Find where the given text appears and provide that cell's center as (X, Y) coordinate. 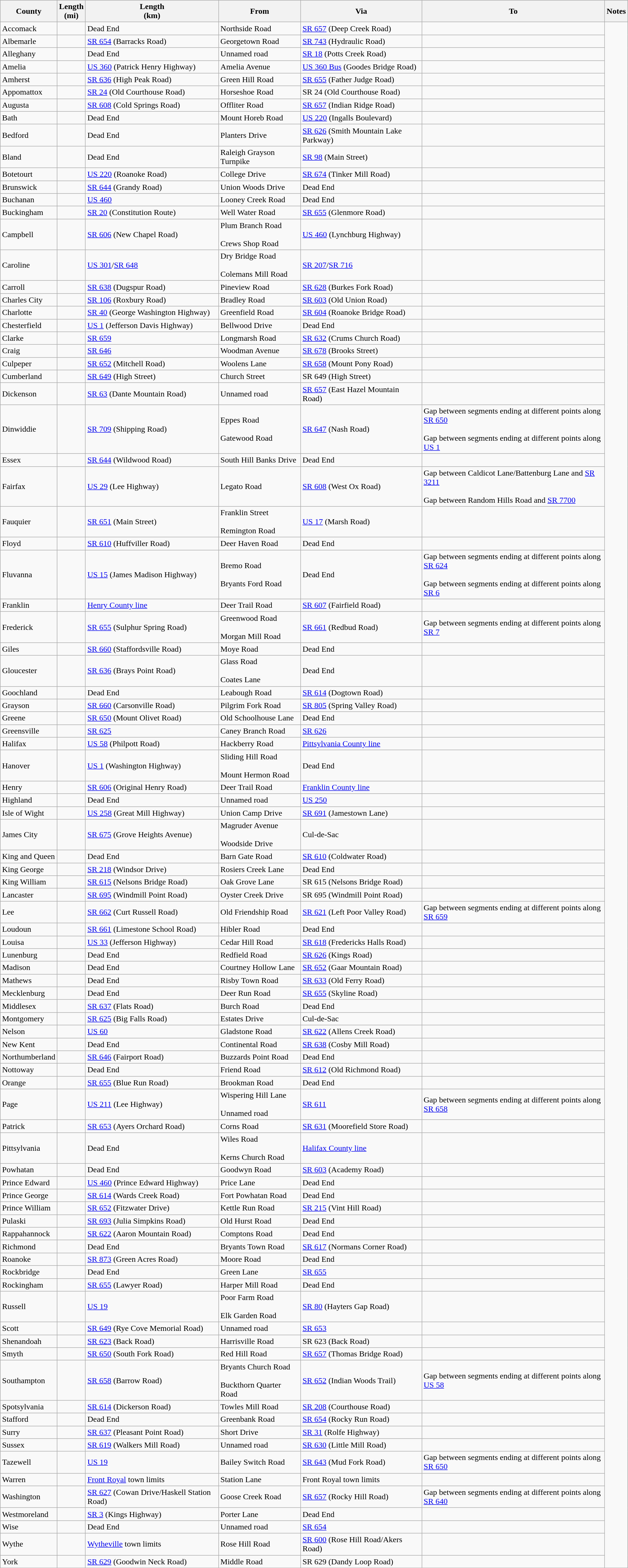
SR 650 (Mount Olivet Road) (152, 718)
Bryants Town Road (260, 1246)
SR 606 (Original Henry Road) (152, 787)
SR 657 (Deep Creek Road) (361, 29)
SR 98 (Main Street) (361, 157)
SR 678 (Brooks Street) (361, 351)
SR 653 (361, 1329)
Woolens Lane (260, 364)
Length(km) (152, 11)
SR 626 (Smith Mountain Lake Parkway) (361, 135)
Deer Haven Road (260, 544)
Hackberry Road (260, 744)
Redfield Road (260, 955)
Nelson (29, 1031)
Longmarsh Road (260, 338)
Fluvanna (29, 575)
Woodman Avenue (260, 351)
To (513, 11)
Botetourt (29, 174)
US 460 (Lynchburg Highway) (361, 234)
Fairfax (29, 486)
Well Water Road (260, 213)
Loudoun (29, 929)
Amelia Avenue (260, 67)
Rappahannock (29, 1234)
Offliter Road (260, 105)
Porter Lane (260, 1514)
SR 622 (Allens Creek Road) (361, 1031)
Richmond (29, 1246)
Friend Road (260, 1070)
SR 651 (Main Street) (152, 522)
SR 650 (South Fork Road) (152, 1354)
Louisa (29, 942)
Greene (29, 718)
Gap between segments ending at different points along SR 640 (513, 1497)
SR 80 (Hayters Gap Road) (361, 1307)
US 220 (Roanoke Road) (152, 174)
SR 604 (Roanoke Bridge Road) (361, 313)
Wiles RoadKerns Church Road (260, 1148)
Rockbridge (29, 1272)
Nottoway (29, 1070)
York (29, 1561)
Goodwyn Road (260, 1170)
US 15 (James Madison Highway) (152, 575)
Gap between Caldicot Lane/Battenburg Lane and SR 3211Gap between Random Hills Road and SR 7700 (513, 486)
Giles (29, 649)
SR 655 (Skyline Road) (361, 993)
SR 208 (Courthouse Road) (361, 1407)
US 460 (Prince Edward Highway) (152, 1183)
US 250 (361, 800)
Grayson (29, 705)
Amelia (29, 67)
SR 638 (Cosby Mill Road) (361, 1044)
SR 655 (361, 1272)
SR 608 (Cold Springs Road) (152, 105)
SR 709 (Shipping Road) (152, 429)
SR 612 (Old Richmond Road) (361, 1070)
SR 18 (Potts Creek Road) (361, 54)
Northside Road (260, 29)
SR 629 (Dandy Loop Road) (361, 1561)
Fauquier (29, 522)
Dinwiddie (29, 429)
SR 805 (Spring Valley Road) (361, 705)
Bland (29, 157)
SR 626 (Kings Road) (361, 955)
Old Schoolhouse Lane (260, 718)
Smyth (29, 1354)
Buzzards Point Road (260, 1057)
Horseshoe Road (260, 92)
Corns Road (260, 1126)
SR 628 (Burkes Fork Road) (361, 287)
Gap between segments ending at different points along SR 659 (513, 912)
SR 661 (Limestone School Road) (152, 929)
Union Woods Drive (260, 187)
Henry County line (152, 605)
Madison (29, 968)
Caroline (29, 265)
Greensville (29, 731)
Frederick (29, 627)
SR 662 (Curt Russell Road) (152, 912)
Planters Drive (260, 135)
SR 633 (Old Ferry Road) (361, 980)
Old Hurst Road (260, 1221)
Scott (29, 1329)
Pineview Road (260, 287)
SR 659 (152, 338)
Harper Mill Road (260, 1285)
Oyster Creek Drive (260, 895)
SR 649 (Rye Cove Memorial Road) (152, 1329)
SR 603 (Old Union Road) (361, 300)
Comptons Road (260, 1234)
Carroll (29, 287)
Wispering Hill LaneUnnamed road (260, 1104)
Brunswick (29, 187)
Middlesex (29, 1006)
SR 743 (Hydraulic Road) (361, 41)
Pulaski (29, 1221)
New Kent (29, 1044)
College Drive (260, 174)
SR 660 (Staffordsville Road) (152, 649)
Greenbank Road (260, 1419)
Mecklenburg (29, 993)
US 17 (Marsh Road) (361, 522)
Powhatan (29, 1170)
SR 655 (Glenmore Road) (361, 213)
Sliding Hill RoadMount Hermon Road (260, 765)
SR 654 (Barracks Road) (152, 41)
Georgetown Road (260, 41)
Bedford (29, 135)
Culpeper (29, 364)
Rockingham (29, 1285)
SR 40 (George Washington Highway) (152, 313)
SR 655 (Father Judge Road) (361, 79)
Mathews (29, 980)
Kettle Run Road (260, 1208)
SR 661 (Redbud Road) (361, 627)
SR 657 (Rocky Hill Road) (361, 1497)
SR 625 (Big Falls Road) (152, 1019)
Bremo RoadBryants Ford Road (260, 575)
SR 674 (Tinker Mill Road) (361, 174)
Burch Road (260, 1006)
Pittsylvania (29, 1148)
US 460 (152, 200)
Halifax (29, 744)
Floyd (29, 544)
Hanover (29, 765)
Length(mi) (71, 11)
SR 691 (Jamestown Lane) (361, 813)
SR 658 (Mount Pony Road) (361, 364)
Isle of Wight (29, 813)
Craig (29, 351)
Alleghany (29, 54)
Green Lane (260, 1272)
SR 610 (Coldwater Road) (361, 857)
SR 610 (Huffviller Road) (152, 544)
Lee (29, 912)
US 258 (Great Mill Highway) (152, 813)
Barn Gate Road (260, 857)
Henry (29, 787)
Gap between segments ending at different points along SR 650 (513, 1462)
Pilgrim Fork Road (260, 705)
Campbell (29, 234)
Clarke (29, 338)
South Hill Banks Drive (260, 460)
Rosiers Creek Lane (260, 869)
Plum Branch RoadCrews Shop Road (260, 234)
Goochland (29, 693)
Lunenburg (29, 955)
Red Hill Road (260, 1354)
SR 637 (Pleasant Point Road) (152, 1432)
SR 215 (Vint Hill Road) (361, 1208)
Leabough Road (260, 693)
Gap between segments ending at different points along SR 650Gap between segments ending at different points along US 1 (513, 429)
Goose Creek Road (260, 1497)
Charlotte (29, 313)
SR 643 (Mud Fork Road) (361, 1462)
US 211 (Lee Highway) (152, 1104)
SR 631 (Moorefield Store Road) (361, 1126)
Oak Grove Lane (260, 882)
SR 618 (Fredericks Halls Road) (361, 942)
Gap between segments ending at different points along SR 624Gap between segments ending at different points along SR 6 (513, 575)
Albemarle (29, 41)
Northumberland (29, 1057)
SR 644 (Wildwood Road) (152, 460)
Augusta (29, 105)
Amherst (29, 79)
SR 63 (Dante Mountain Road) (152, 394)
Dickenson (29, 394)
Cedar Hill Road (260, 942)
SR 652 (Indian Woods Trail) (361, 1381)
Prince Edward (29, 1183)
US 60 (152, 1031)
Surry (29, 1432)
SR 646 (Fairport Road) (152, 1057)
Spotsylvania (29, 1407)
US 1 (Washington Highway) (152, 765)
Franklin StreetRemington Road (260, 522)
SR 622 (Aaron Mountain Road) (152, 1234)
Courtney Hollow Lane (260, 968)
Middle Road (260, 1561)
SR 20 (Constitution Route) (152, 213)
Rose Hill Road (260, 1544)
SR 614 (Wards Creek Road) (152, 1195)
SR 647 (Nash Road) (361, 429)
SR 637 (Flats Road) (152, 1006)
Shenandoah (29, 1341)
Estates Drive (260, 1019)
Green Hill Road (260, 79)
Eppes RoadGatewood Road (260, 429)
SR 218 (Windsor Drive) (152, 869)
SR 646 (152, 351)
Bailey Switch Road (260, 1462)
SR 654 (361, 1527)
Halifax County line (361, 1148)
SR 653 (Ayers Orchard Road) (152, 1126)
Fort Powhatan Road (260, 1195)
Notes (616, 11)
SR 608 (West Ox Road) (361, 486)
Moore Road (260, 1259)
Risby Town Road (260, 980)
Accomack (29, 29)
SR 655 (Sulphur Spring Road) (152, 627)
US 360 (Patrick Henry Highway) (152, 67)
Stafford (29, 1419)
Warren (29, 1479)
Tazewell (29, 1462)
Franklin (29, 605)
Lancaster (29, 895)
SR 629 (Goodwin Neck Road) (152, 1561)
SR 619 (Walkers Mill Road) (152, 1445)
Prince George (29, 1195)
SR 652 (Fitzwater Drive) (152, 1208)
Highland (29, 800)
Wytheville town limits (152, 1544)
Short Drive (260, 1432)
US 33 (Jefferson Highway) (152, 942)
US 220 (Ingalls Boulevard) (361, 118)
SR 654 (Rocky Run Road) (361, 1419)
Deer Run Road (260, 993)
Chesterfield (29, 325)
Gap between segments ending at different points along SR 658 (513, 1104)
US 360 Bus (Goodes Bridge Road) (361, 67)
Buchanan (29, 200)
Greenfield Road (260, 313)
Bradley Road (260, 300)
Bath (29, 118)
Wise (29, 1527)
Looney Creek Road (260, 200)
SR 644 (Grandy Road) (152, 187)
From (260, 11)
Westmoreland (29, 1514)
Montgomery (29, 1019)
SR 675 (Grove Heights Avenue) (152, 835)
SR 621 (Left Poor Valley Road) (361, 912)
Dry Bridge RoadColemans Mill Road (260, 265)
James City (29, 835)
Old Friendship Road (260, 912)
Gap between segments ending at different points along SR 7 (513, 627)
SR 636 (Brays Point Road) (152, 671)
Page (29, 1104)
Russell (29, 1307)
Brookman Road (260, 1083)
Orange (29, 1083)
SR 658 (Barrow Road) (152, 1381)
Via (361, 11)
Essex (29, 460)
Towles Mill Road (260, 1407)
Continental Road (260, 1044)
SR 693 (Julia Simpkins Road) (152, 1221)
SR 207/SR 716 (361, 265)
Greenwood RoadMorgan Mill Road (260, 627)
SR 3 (Kings Highway) (152, 1514)
SR 614 (Dickerson Road) (152, 1407)
Union Camp Drive (260, 813)
Patrick (29, 1126)
Bellwood Drive (260, 325)
Roanoke (29, 1259)
SR 636 (High Peak Road) (152, 79)
Station Lane (260, 1479)
Prince William (29, 1208)
Wythe (29, 1544)
SR 873 (Green Acres Road) (152, 1259)
Hibler Road (260, 929)
Price Lane (260, 1183)
SR 603 (Academy Road) (361, 1170)
Bryants Church RoadBuckthorn Quarter Road (260, 1381)
Cumberland (29, 376)
SR 657 (Thomas Bridge Road) (361, 1354)
SR 655 (Blue Run Road) (152, 1083)
SR 614 (Dogtown Road) (361, 693)
County (29, 11)
Gap between segments ending at different points along US 58 (513, 1381)
Southampton (29, 1381)
SR 106 (Roxbury Road) (152, 300)
Appomattox (29, 92)
US 301/SR 648 (152, 265)
Caney Branch Road (260, 731)
SR 31 (Rolfe Highway) (361, 1432)
Legato Road (260, 486)
Glass RoadCoates Lane (260, 671)
US 29 (Lee Highway) (152, 486)
Magruder AvenueWoodside Drive (260, 835)
Sussex (29, 1445)
US 1 (Jefferson Davis Highway) (152, 325)
SR 660 (Carsonville Road) (152, 705)
SR 611 (361, 1104)
SR 630 (Little Mill Road) (361, 1445)
Church Street (260, 376)
SR 638 (Dugspur Road) (152, 287)
King George (29, 869)
SR 600 (Rose Hill Road/Akers Road) (361, 1544)
SR 606 (New Chapel Road) (152, 234)
Harrisville Road (260, 1341)
SR 652 (Gaar Mountain Road) (361, 968)
SR 652 (Mitchell Road) (152, 364)
King and Queen (29, 857)
SR 657 (Indian Ridge Road) (361, 105)
SR 627 (Cowan Drive/Haskell Station Road) (152, 1497)
Franklin County line (361, 787)
Buckingham (29, 213)
SR 632 (Crums Church Road) (361, 338)
SR 655 (Lawyer Road) (152, 1285)
SR 626 (361, 731)
Pittsylvania County line (361, 744)
US 58 (Philpott Road) (152, 744)
Mount Horeb Road (260, 118)
Gloucester (29, 671)
Gladstone Road (260, 1031)
Raleigh Grayson Turnpike (260, 157)
Poor Farm RoadElk Garden Road (260, 1307)
SR 607 (Fairfield Road) (361, 605)
SR 617 (Normans Corner Road) (361, 1246)
King William (29, 882)
Washington (29, 1497)
Moye Road (260, 649)
Charles City (29, 300)
SR 625 (152, 731)
SR 657 (East Hazel Mountain Road) (361, 394)
